Pinpoint the cell where the given text exists, returning its [X, Y] midpoint coordinate. 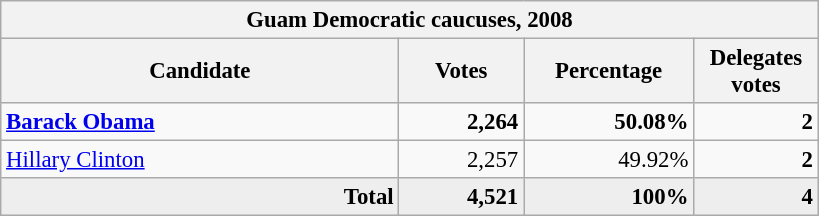
Votes [462, 72]
4,521 [462, 197]
4 [756, 197]
50.08% [609, 122]
Barack Obama [200, 122]
2,257 [462, 160]
49.92% [609, 160]
100% [609, 197]
Hillary Clinton [200, 160]
Delegatesvotes [756, 72]
Percentage [609, 72]
Guam Democratic caucuses, 2008 [410, 20]
Total [200, 197]
Candidate [200, 72]
2,264 [462, 122]
